Identify which cell holds the provided text, then report its (X, Y) central coordinate. 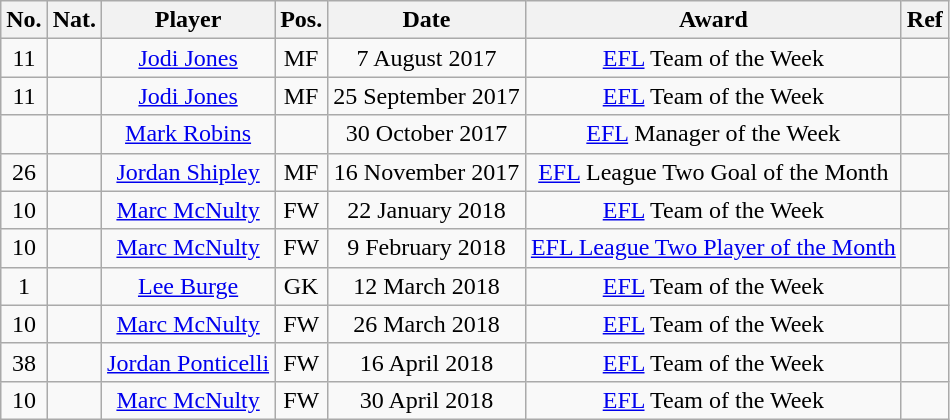
Award (713, 20)
Mark Robins (188, 134)
30 October 2017 (427, 134)
Ref (924, 20)
Jordan Ponticelli (188, 362)
38 (24, 362)
Nat. (74, 20)
1 (24, 286)
25 September 2017 (427, 96)
12 March 2018 (427, 286)
9 February 2018 (427, 248)
26 (24, 172)
16 November 2017 (427, 172)
Date (427, 20)
30 April 2018 (427, 400)
EFL League Two Goal of the Month (713, 172)
EFL League Two Player of the Month (713, 248)
Pos. (302, 20)
Jordan Shipley (188, 172)
26 March 2018 (427, 324)
Lee Burge (188, 286)
Player (188, 20)
22 January 2018 (427, 210)
7 August 2017 (427, 58)
No. (24, 20)
16 April 2018 (427, 362)
EFL Manager of the Week (713, 134)
GK (302, 286)
